Find where the given text appears and provide that cell's center as (X, Y) coordinate. 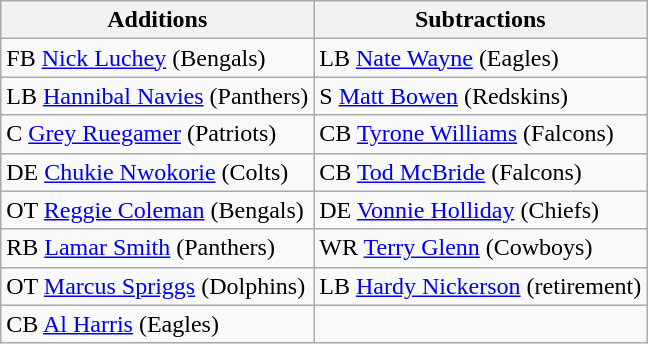
Additions (158, 20)
RB Lamar Smith (Panthers) (158, 248)
OT Marcus Spriggs (Dolphins) (158, 286)
FB Nick Luchey (Bengals) (158, 58)
LB Nate Wayne (Eagles) (480, 58)
S Matt Bowen (Redskins) (480, 96)
LB Hannibal Navies (Panthers) (158, 96)
DE Vonnie Holliday (Chiefs) (480, 210)
WR Terry Glenn (Cowboys) (480, 248)
CB Al Harris (Eagles) (158, 324)
C Grey Ruegamer (Patriots) (158, 134)
OT Reggie Coleman (Bengals) (158, 210)
DE Chukie Nwokorie (Colts) (158, 172)
Subtractions (480, 20)
CB Tod McBride (Falcons) (480, 172)
LB Hardy Nickerson (retirement) (480, 286)
CB Tyrone Williams (Falcons) (480, 134)
